Capture the cell that displays the provided text and extract its [x, y] central coordinate. 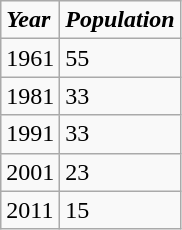
15 [120, 210]
1991 [30, 134]
1981 [30, 96]
23 [120, 172]
2011 [30, 210]
55 [120, 58]
1961 [30, 58]
Population [120, 20]
Year [30, 20]
2001 [30, 172]
